Pinpoint the cell where the given text exists, returning its (x, y) midpoint coordinate. 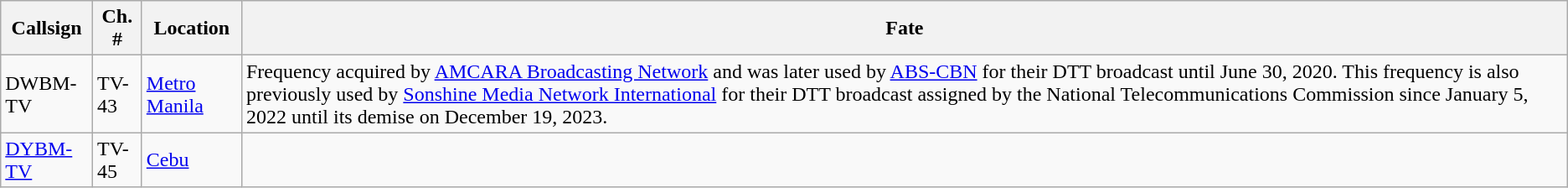
Metro Manila (191, 94)
Ch. # (117, 29)
Location (191, 29)
Fate (905, 29)
DWBM-TV (47, 94)
Callsign (47, 29)
TV-45 (117, 159)
Cebu (191, 159)
TV-43 (117, 94)
DYBM-TV (47, 159)
